Detect which cell encompasses the target text, then output its (X, Y) center coordinate. 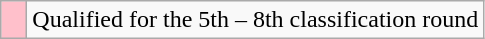
Qualified for the 5th – 8th classification round (256, 20)
